Return (x, y) of the center of cell containing provided text 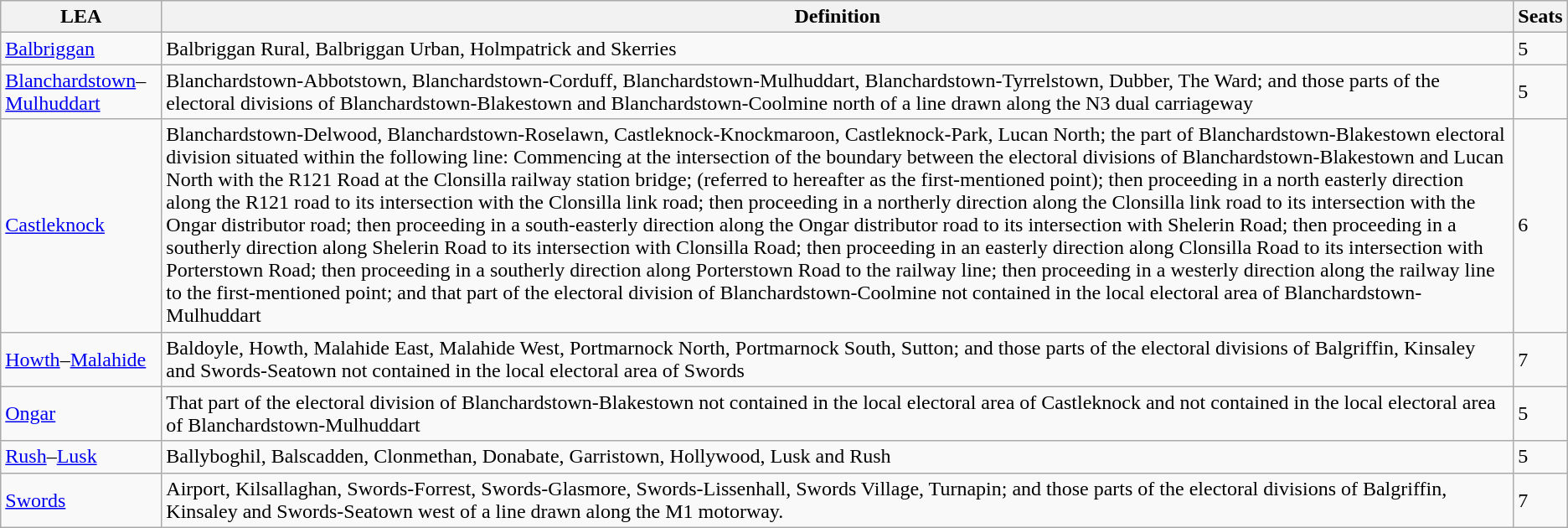
Balbriggan (81, 49)
Seats (1540, 17)
Castleknock (81, 225)
6 (1540, 225)
Swords (81, 500)
Ongar (81, 414)
Ballyboghil, Balscadden, Clonmethan, Donabate, Garristown, Hollywood, Lusk and Rush (838, 457)
Howth–Malahide (81, 359)
Blanchardstown–Mulhuddart (81, 92)
Rush–Lusk (81, 457)
LEA (81, 17)
Definition (838, 17)
Balbriggan Rural, Balbriggan Urban, Holmpatrick and Skerries (838, 49)
